Capture the cell that displays the provided text and extract its [X, Y] central coordinate. 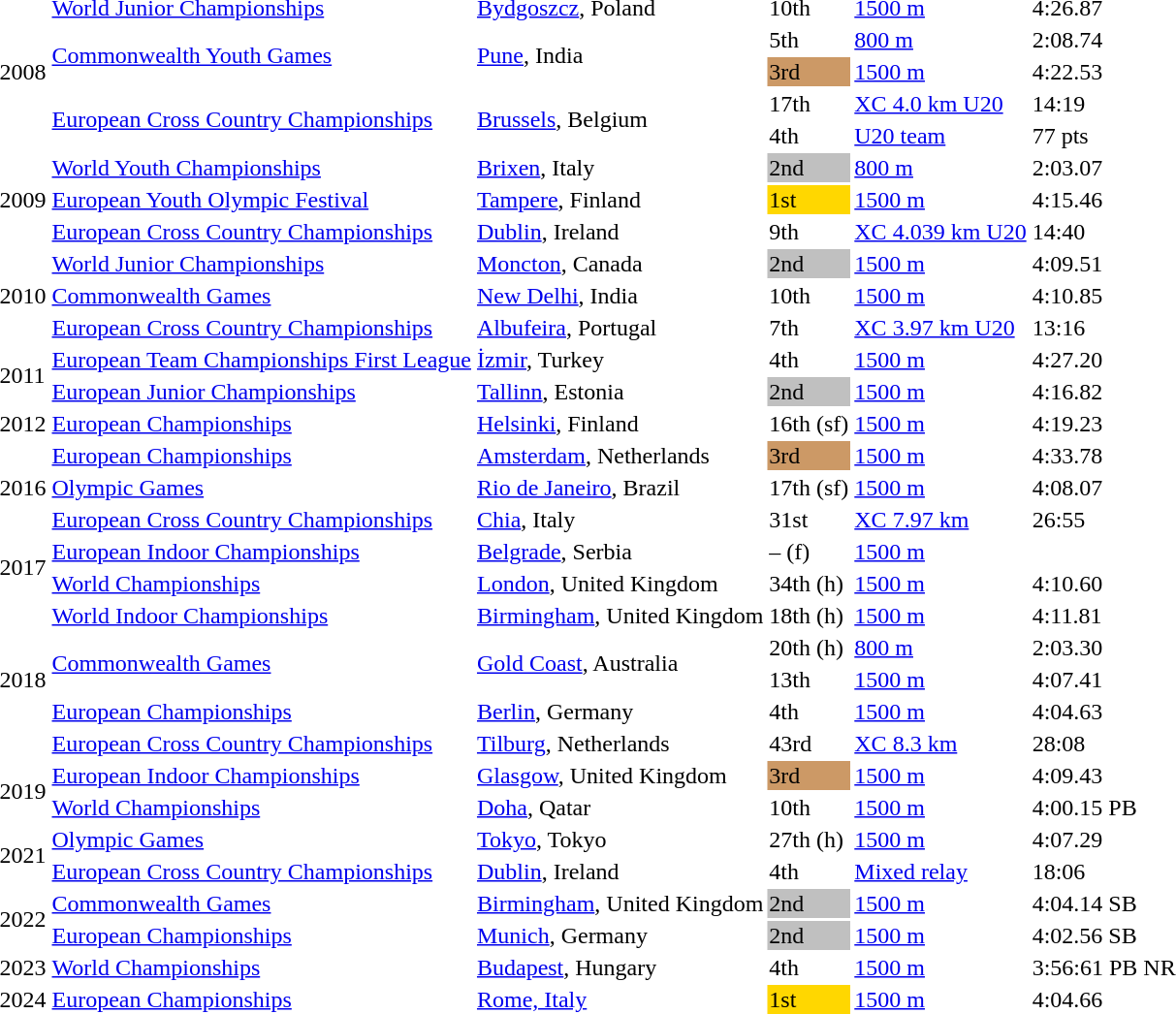
Pune, India [620, 56]
XC 8.3 km [940, 744]
World Indoor Championships [262, 616]
17th [809, 104]
Tallinn, Estonia [620, 392]
Mixed relay [940, 871]
Glasgow, United Kingdom [620, 776]
XC 3.97 km U20 [940, 328]
13th [809, 680]
European Team Championships First League [262, 360]
European Junior Championships [262, 392]
European Youth Olympic Festival [262, 200]
Berlin, Germany [620, 712]
Chia, Italy [620, 520]
XC 7.97 km [940, 520]
London, United Kingdom [620, 584]
Brixen, Italy [620, 168]
31st [809, 520]
Amsterdam, Netherlands [620, 456]
XC 4.039 km U20 [940, 232]
Albufeira, Portugal [620, 328]
20th (h) [809, 648]
İzmir, Turkey [620, 360]
9th [809, 232]
27th (h) [809, 840]
Tampere, Finland [620, 200]
XC 4.0 km U20 [940, 104]
43rd [809, 744]
Brussels, Belgium [620, 120]
U20 team [940, 136]
Budapest, Hungary [620, 967]
Gold Coast, Australia [620, 663]
5th [809, 40]
Doha, Qatar [620, 808]
18th (h) [809, 616]
World Junior Championships [262, 264]
Helsinki, Finland [620, 424]
Tilburg, Netherlands [620, 744]
Commonwealth Youth Games [262, 56]
Moncton, Canada [620, 264]
Rio de Janeiro, Brazil [620, 488]
New Delhi, India [620, 296]
34th (h) [809, 584]
17th (sf) [809, 488]
7th [809, 328]
Belgrade, Serbia [620, 552]
– (f) [809, 552]
Munich, Germany [620, 935]
World Youth Championships [262, 168]
Tokyo, Tokyo [620, 840]
Rome, Italy [620, 999]
16th (sf) [809, 424]
